Return the [x, y] coordinate for the center point of the cell that contains the specified text.  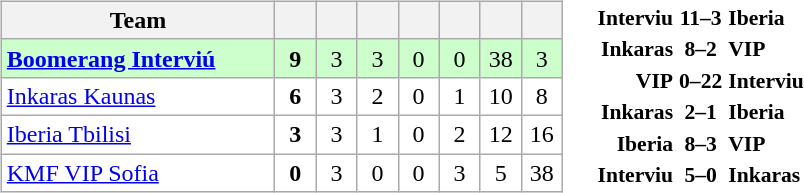
12 [500, 134]
10 [500, 96]
Iberia [636, 143]
8–3 [701, 143]
6 [296, 96]
5–0 [701, 175]
16 [542, 134]
KMF VIP Sofia [138, 173]
VIP [636, 80]
5 [500, 173]
Boomerang Interviú [138, 58]
2–1 [701, 112]
Team [138, 20]
Iberia Tbilisi [138, 134]
11–3 [701, 17]
Inkaras Kaunas [138, 96]
8–2 [701, 49]
9 [296, 58]
0–22 [701, 80]
8 [542, 96]
